Detect which cell encompasses the target text, then output its (x, y) center coordinate. 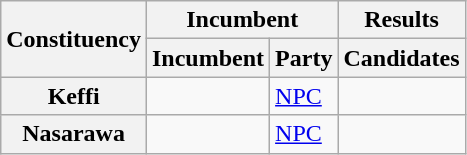
Nasarawa (74, 134)
Party (304, 58)
Keffi (74, 96)
Candidates (402, 58)
Constituency (74, 39)
Results (402, 20)
